Return the [X, Y] coordinate for the center point of the cell that contains the specified text.  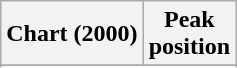
Peakposition [189, 34]
Chart (2000) [72, 34]
